Locate the cell with the specified text and output its (x, y) center coordinate. 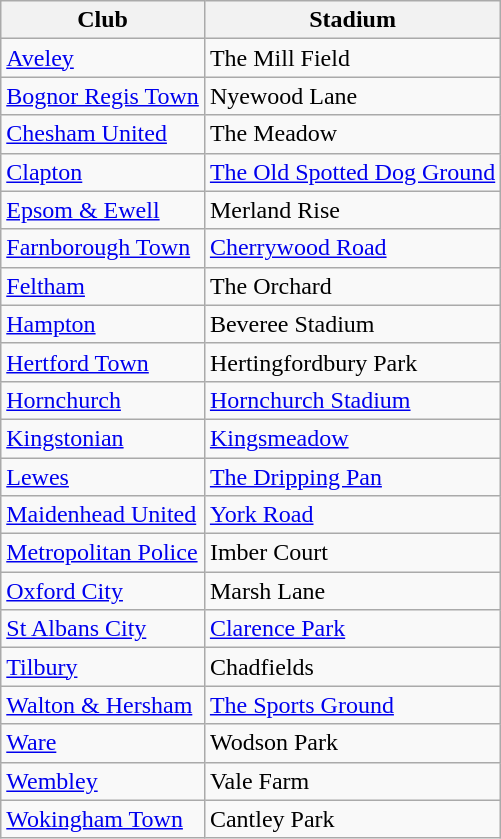
St Albans City (103, 629)
Lewes (103, 477)
Wembley (103, 781)
Hornchurch (103, 400)
Clapton (103, 172)
Beveree Stadium (352, 324)
Wokingham Town (103, 819)
Ware (103, 743)
Kingstonian (103, 438)
Walton & Hersham (103, 705)
Aveley (103, 58)
Wodson Park (352, 743)
Marsh Lane (352, 591)
Feltham (103, 286)
Nyewood Lane (352, 96)
Tilbury (103, 667)
Merland Rise (352, 210)
Hertingfordbury Park (352, 362)
Epsom & Ewell (103, 210)
Hampton (103, 324)
The Sports Ground (352, 705)
Imber Court (352, 553)
Oxford City (103, 591)
The Orchard (352, 286)
Cantley Park (352, 819)
Hertford Town (103, 362)
Hornchurch Stadium (352, 400)
The Mill Field (352, 58)
Stadium (352, 20)
Chesham United (103, 134)
Maidenhead United (103, 515)
Chadfields (352, 667)
Club (103, 20)
Clarence Park (352, 629)
York Road (352, 515)
The Old Spotted Dog Ground (352, 172)
Bognor Regis Town (103, 96)
The Dripping Pan (352, 477)
Vale Farm (352, 781)
Cherrywood Road (352, 248)
Metropolitan Police (103, 553)
Farnborough Town (103, 248)
The Meadow (352, 134)
Kingsmeadow (352, 438)
